Search for the cell housing the specified text and yield its [x, y] center coordinate. 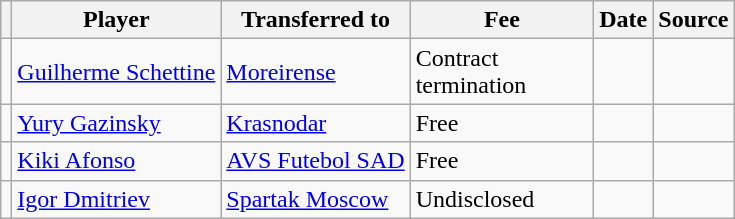
Player [116, 20]
Guilherme Schettine [116, 72]
Yury Gazinsky [116, 123]
Spartak Moscow [316, 199]
Fee [502, 20]
Kiki Afonso [116, 161]
Krasnodar [316, 123]
Undisclosed [502, 199]
AVS Futebol SAD [316, 161]
Source [694, 20]
Contract termination [502, 72]
Moreirense [316, 72]
Date [624, 20]
Igor Dmitriev [116, 199]
Transferred to [316, 20]
